Return [x, y] of the center of cell containing provided text 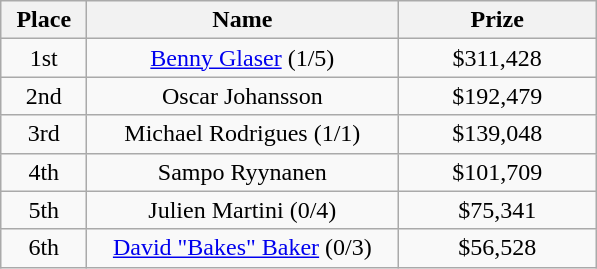
Place [44, 20]
Julien Martini (0/4) [242, 210]
Prize [498, 20]
Oscar Johansson [242, 96]
1st [44, 58]
5th [44, 210]
3rd [44, 134]
$101,709 [498, 172]
Benny Glaser (1/5) [242, 58]
6th [44, 248]
Name [242, 20]
4th [44, 172]
Sampo Ryynanen [242, 172]
$192,479 [498, 96]
David "Bakes" Baker (0/3) [242, 248]
$75,341 [498, 210]
$311,428 [498, 58]
2nd [44, 96]
$139,048 [498, 134]
Michael Rodrigues (1/1) [242, 134]
$56,528 [498, 248]
